Provide the [x, y] coordinate of the cell's center where the given text is located.  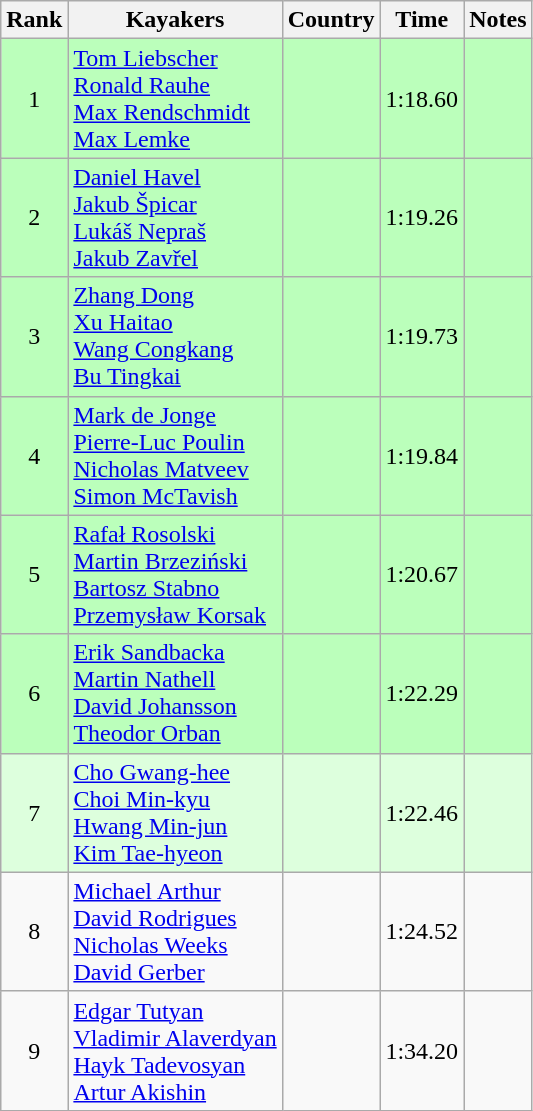
Rank [34, 20]
1 [34, 98]
Rafał RosolskiMartin BrzezińskiBartosz StabnoPrzemysław Korsak [175, 574]
Erik SandbackaMartin NathellDavid JohanssonTheodor Orban [175, 694]
1:19.73 [422, 336]
8 [34, 932]
3 [34, 336]
Zhang DongXu HaitaoWang CongkangBu Tingkai [175, 336]
Time [422, 20]
5 [34, 574]
Country [331, 20]
Mark de JongePierre-Luc PoulinNicholas MatveevSimon McTavish [175, 456]
1:34.20 [422, 1050]
1:18.60 [422, 98]
1:22.46 [422, 812]
1:19.26 [422, 218]
4 [34, 456]
1:19.84 [422, 456]
6 [34, 694]
Notes [498, 20]
Michael ArthurDavid RodriguesNicholas WeeksDavid Gerber [175, 932]
Tom LiebscherRonald RauheMax RendschmidtMax Lemke [175, 98]
1:22.29 [422, 694]
Edgar TutyanVladimir AlaverdyanHayk TadevosyanArtur Akishin [175, 1050]
Daniel HavelJakub ŠpicarLukáš NeprašJakub Zavřel [175, 218]
7 [34, 812]
2 [34, 218]
9 [34, 1050]
1:24.52 [422, 932]
1:20.67 [422, 574]
Cho Gwang-heeChoi Min-kyuHwang Min-junKim Tae-hyeon [175, 812]
Kayakers [175, 20]
